Search for the cell housing the specified text and yield its (x, y) center coordinate. 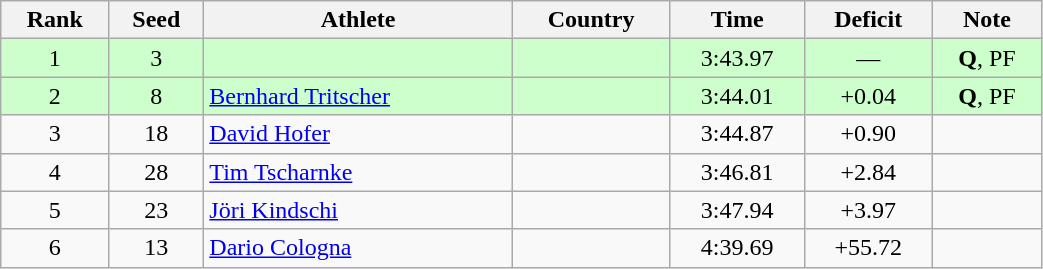
David Hofer (358, 134)
5 (55, 210)
Dario Cologna (358, 248)
23 (156, 210)
+55.72 (868, 248)
3:44.01 (738, 96)
Note (987, 20)
Bernhard Tritscher (358, 96)
4:39.69 (738, 248)
Country (590, 20)
18 (156, 134)
13 (156, 248)
3:46.81 (738, 172)
— (868, 58)
+0.90 (868, 134)
Time (738, 20)
Deficit (868, 20)
+0.04 (868, 96)
Athlete (358, 20)
6 (55, 248)
+2.84 (868, 172)
Seed (156, 20)
Tim Tscharnke (358, 172)
2 (55, 96)
3:44.87 (738, 134)
4 (55, 172)
3:43.97 (738, 58)
Rank (55, 20)
Jöri Kindschi (358, 210)
+3.97 (868, 210)
3:47.94 (738, 210)
28 (156, 172)
8 (156, 96)
1 (55, 58)
